Extract the [x, y] coordinate from the center of the cell holding the provided text.  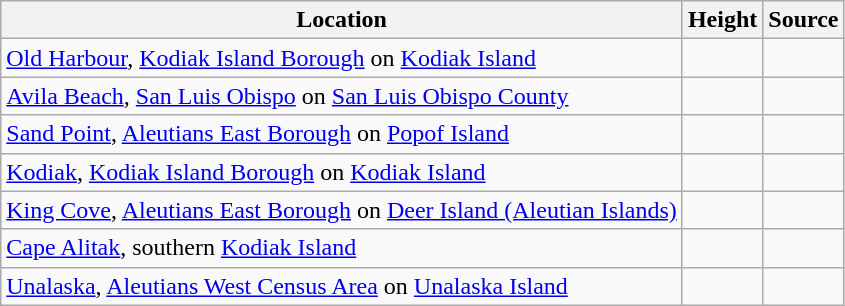
Cape Alitak, southern Kodiak Island [342, 248]
Unalaska, Aleutians West Census Area on Unalaska Island [342, 286]
Height [722, 20]
Old Harbour, Kodiak Island Borough on Kodiak Island [342, 58]
Source [804, 20]
Sand Point, Aleutians East Borough on Popof Island [342, 134]
Avila Beach, San Luis Obispo on San Luis Obispo County [342, 96]
Location [342, 20]
King Cove, Aleutians East Borough on Deer Island (Aleutian Islands) [342, 210]
Kodiak, Kodiak Island Borough on Kodiak Island [342, 172]
